Return the [x, y] coordinate for the center point of the cell that contains the specified text.  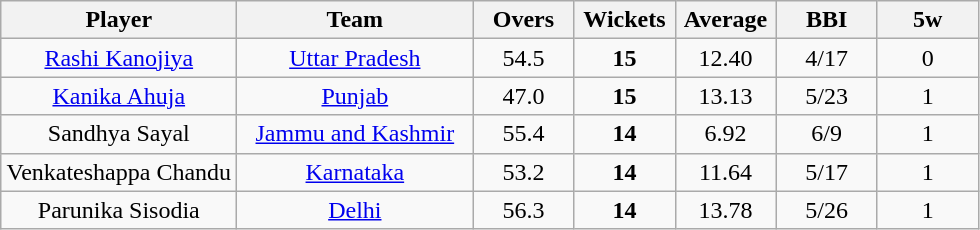
47.0 [524, 96]
53.2 [524, 172]
Karnataka [355, 172]
4/17 [826, 58]
13.13 [726, 96]
Kanika Ahuja [119, 96]
12.40 [726, 58]
Wickets [624, 20]
54.5 [524, 58]
5/17 [826, 172]
55.4 [524, 134]
Rashi Kanojiya [119, 58]
Punjab [355, 96]
Overs [524, 20]
6.92 [726, 134]
5/23 [826, 96]
Sandhya Sayal [119, 134]
Team [355, 20]
Average [726, 20]
Venkateshappa Chandu [119, 172]
Delhi [355, 210]
Uttar Pradesh [355, 58]
Jammu and Kashmir [355, 134]
5/26 [826, 210]
5w [928, 20]
BBI [826, 20]
13.78 [726, 210]
6/9 [826, 134]
11.64 [726, 172]
Player [119, 20]
Parunika Sisodia [119, 210]
0 [928, 58]
56.3 [524, 210]
